Determine the (x, y) coordinate at the center of the cell enclosing the given text.  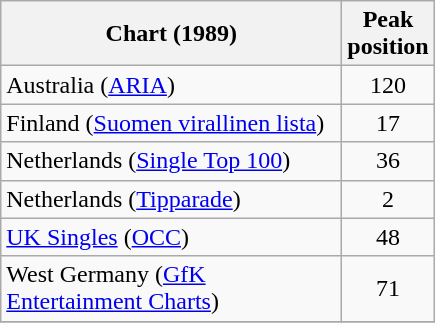
Netherlands (Tipparade) (172, 199)
71 (388, 288)
48 (388, 237)
36 (388, 161)
Netherlands (Single Top 100) (172, 161)
Peakposition (388, 34)
West Germany (GfK Entertainment Charts) (172, 288)
Australia (ARIA) (172, 85)
17 (388, 123)
2 (388, 199)
UK Singles (OCC) (172, 237)
Chart (1989) (172, 34)
120 (388, 85)
Finland (Suomen virallinen lista) (172, 123)
